Provide the [x, y] coordinate of the cell's center where the given text is located.  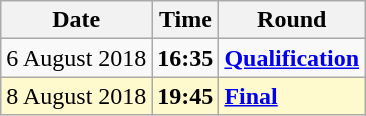
Date [76, 20]
Round [292, 20]
19:45 [186, 96]
8 August 2018 [76, 96]
6 August 2018 [76, 58]
Final [292, 96]
16:35 [186, 58]
Time [186, 20]
Qualification [292, 58]
